From the cell containing the given text, extract its center point as [X, Y] coordinate. 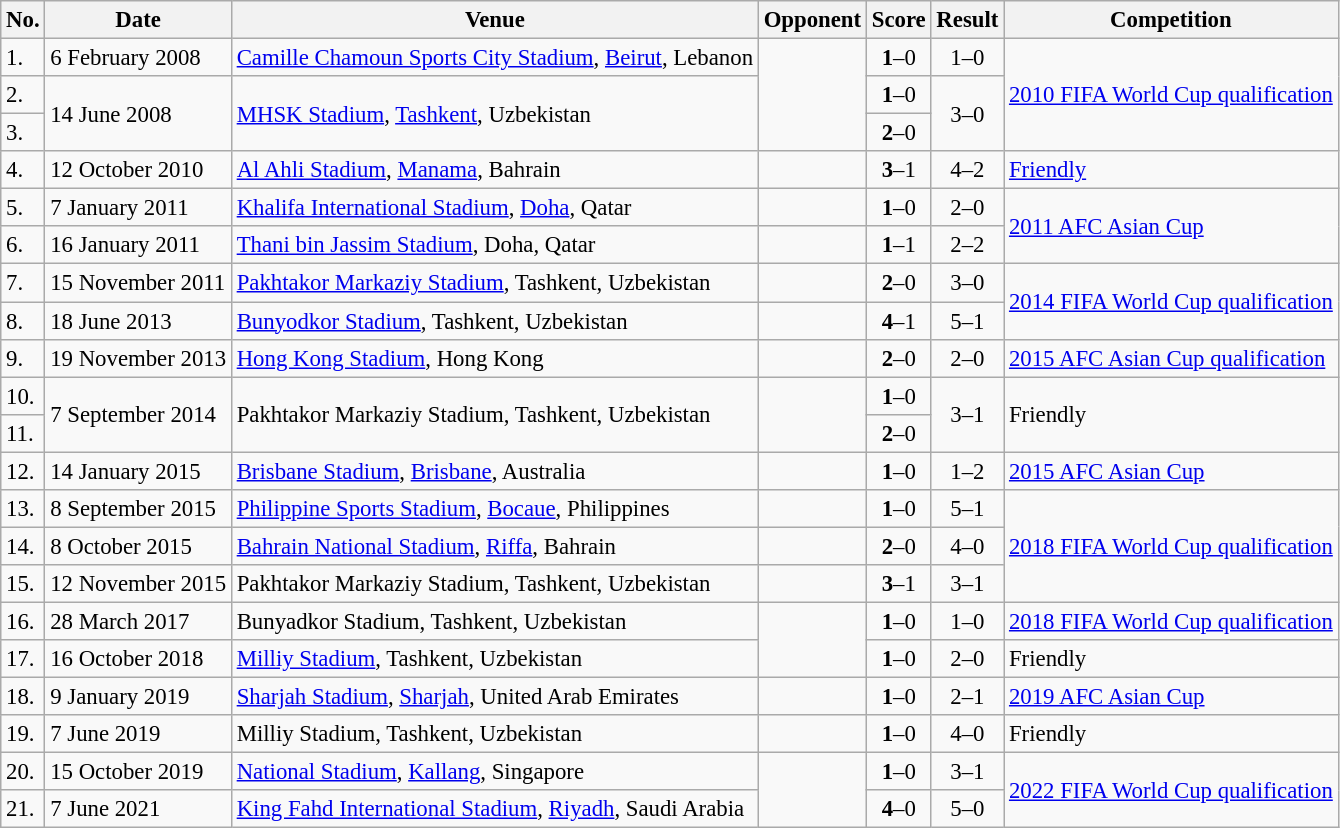
Venue [494, 20]
28 March 2017 [138, 621]
15 November 2011 [138, 283]
13. [23, 509]
15. [23, 584]
7. [23, 283]
4–1 [898, 321]
2022 FIFA World Cup qualification [1171, 790]
Sharjah Stadium, Sharjah, United Arab Emirates [494, 697]
2015 AFC Asian Cup qualification [1171, 358]
7 June 2019 [138, 734]
14 January 2015 [138, 471]
11. [23, 433]
Hong Kong Stadium, Hong Kong [494, 358]
7 January 2011 [138, 208]
Competition [1171, 20]
2. [23, 95]
14. [23, 546]
MHSK Stadium, Tashkent, Uzbekistan [494, 114]
4–2 [968, 170]
21. [23, 809]
Bunyadkor Stadium, Tashkent, Uzbekistan [494, 621]
Date [138, 20]
5. [23, 208]
9. [23, 358]
12 October 2010 [138, 170]
18 June 2013 [138, 321]
Camille Chamoun Sports City Stadium, Beirut, Lebanon [494, 58]
2–2 [968, 245]
12. [23, 471]
2014 FIFA World Cup qualification [1171, 302]
Bahrain National Stadium, Riffa, Bahrain [494, 546]
Brisbane Stadium, Brisbane, Australia [494, 471]
Thani bin Jassim Stadium, Doha, Qatar [494, 245]
2019 AFC Asian Cup [1171, 697]
14 June 2008 [138, 114]
Al Ahli Stadium, Manama, Bahrain [494, 170]
16 January 2011 [138, 245]
Result [968, 20]
5–0 [968, 809]
16. [23, 621]
7 September 2014 [138, 414]
6 February 2008 [138, 58]
2–1 [968, 697]
19 November 2013 [138, 358]
Philippine Sports Stadium, Bocaue, Philippines [494, 509]
17. [23, 659]
2011 AFC Asian Cup [1171, 226]
7 June 2021 [138, 809]
Score [898, 20]
12 November 2015 [138, 584]
10. [23, 396]
2015 AFC Asian Cup [1171, 471]
15 October 2019 [138, 772]
16 October 2018 [138, 659]
8 October 2015 [138, 546]
Opponent [812, 20]
6. [23, 245]
Khalifa International Stadium, Doha, Qatar [494, 208]
1–1 [898, 245]
3. [23, 133]
8 September 2015 [138, 509]
National Stadium, Kallang, Singapore [494, 772]
1. [23, 58]
8. [23, 321]
2010 FIFA World Cup qualification [1171, 96]
18. [23, 697]
19. [23, 734]
1–2 [968, 471]
9 January 2019 [138, 697]
Bunyodkor Stadium, Tashkent, Uzbekistan [494, 321]
No. [23, 20]
4. [23, 170]
20. [23, 772]
King Fahd International Stadium, Riyadh, Saudi Arabia [494, 809]
